From the cell containing the given text, extract its center point as [X, Y] coordinate. 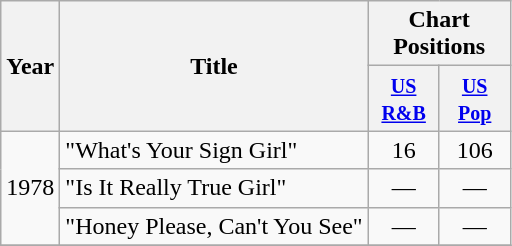
US Pop [474, 98]
Year [30, 66]
"What's Your Sign Girl" [214, 150]
16 [404, 150]
Title [214, 66]
US R&B [404, 98]
Chart Positions [439, 34]
"Is It Really True Girl" [214, 188]
106 [474, 150]
"Honey Please, Can't You See" [214, 226]
1978 [30, 188]
